Extract the [X, Y] coordinate from the center of the cell holding the provided text.  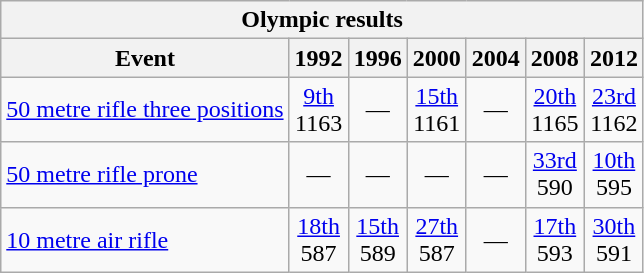
2008 [554, 58]
30th591 [614, 240]
2012 [614, 58]
15th589 [378, 240]
50 metre rifle prone [145, 174]
33rd590 [554, 174]
10th595 [614, 174]
Olympic results [322, 20]
18th587 [318, 240]
2000 [436, 58]
17th593 [554, 240]
20th1165 [554, 110]
1996 [378, 58]
2004 [496, 58]
27th587 [436, 240]
1992 [318, 58]
Event [145, 58]
23rd1162 [614, 110]
10 metre air rifle [145, 240]
15th1161 [436, 110]
9th1163 [318, 110]
50 metre rifle three positions [145, 110]
